Search for the cell housing the specified text and yield its (X, Y) center coordinate. 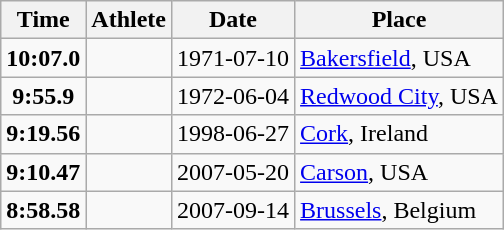
2007-09-14 (234, 210)
Date (234, 20)
2007-05-20 (234, 172)
1972-06-04 (234, 96)
10:07.0 (44, 58)
1971-07-10 (234, 58)
9:55.9 (44, 96)
Place (400, 20)
Time (44, 20)
9:19.56 (44, 134)
Cork, Ireland (400, 134)
Redwood City, USA (400, 96)
Carson, USA (400, 172)
8:58.58 (44, 210)
1998-06-27 (234, 134)
Athlete (129, 20)
Bakersfield, USA (400, 58)
9:10.47 (44, 172)
Brussels, Belgium (400, 210)
